Capture the cell that displays the provided text and extract its [X, Y] central coordinate. 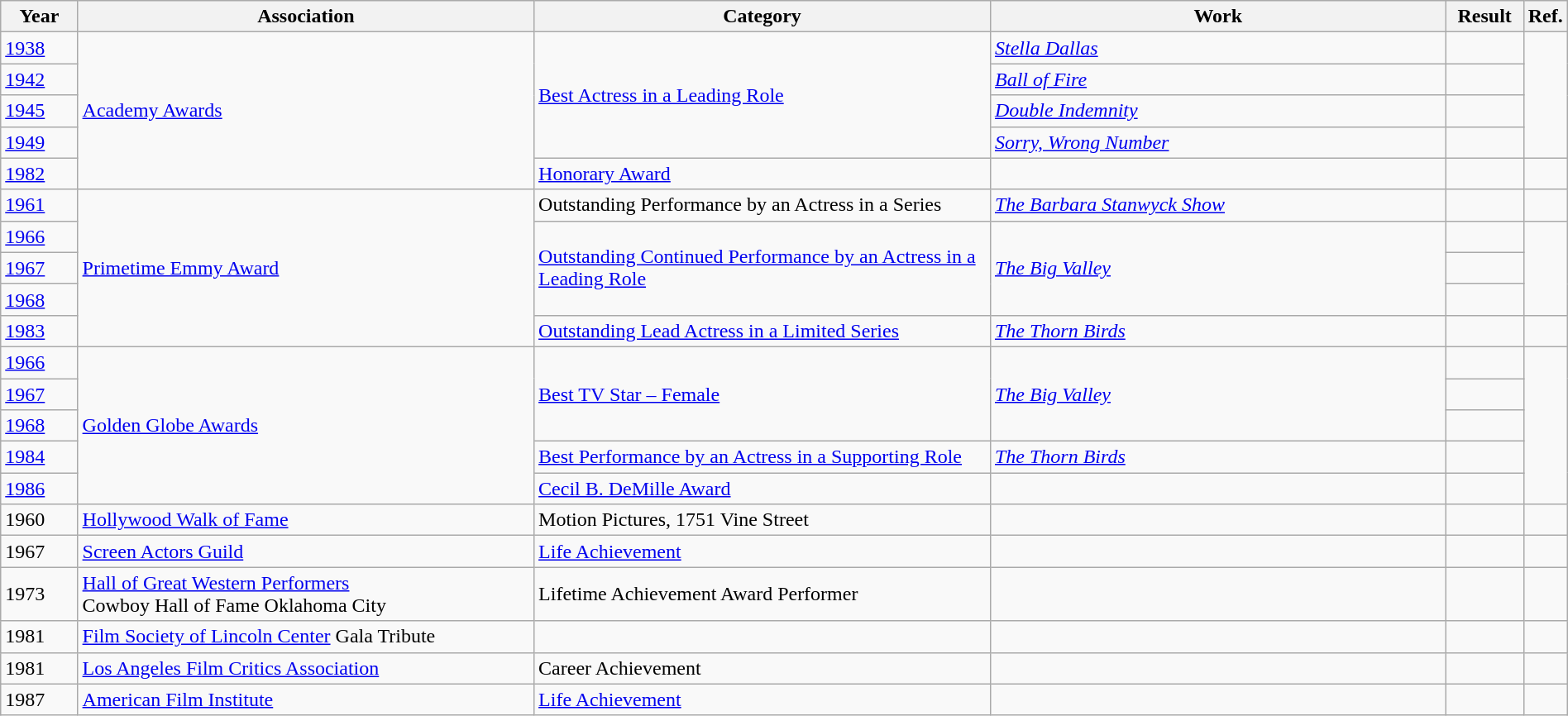
Sorry, Wrong Number [1217, 142]
Best Performance by an Actress in a Supporting Role [762, 457]
1986 [40, 489]
Stella Dallas [1217, 48]
Primetime Emmy Award [306, 268]
Double Indemnity [1217, 111]
Work [1217, 17]
Career Achievement [762, 668]
Motion Pictures, 1751 Vine Street [762, 520]
1982 [40, 174]
Category [762, 17]
1984 [40, 457]
1949 [40, 142]
1961 [40, 205]
Ref. [1545, 17]
Best TV Star – Female [762, 394]
Association [306, 17]
Screen Actors Guild [306, 551]
Outstanding Lead Actress in a Limited Series [762, 331]
1987 [40, 699]
Result [1484, 17]
1938 [40, 48]
American Film Institute [306, 699]
Academy Awards [306, 111]
The Barbara Stanwyck Show [1217, 205]
1942 [40, 79]
Outstanding Performance by an Actress in a Series [762, 205]
1983 [40, 331]
Cecil B. DeMille Award [762, 489]
Year [40, 17]
Golden Globe Awards [306, 425]
Honorary Award [762, 174]
Hall of Great Western PerformersCowboy Hall of Fame Oklahoma City [306, 594]
Lifetime Achievement Award Performer [762, 594]
1945 [40, 111]
Hollywood Walk of Fame [306, 520]
1973 [40, 594]
Ball of Fire [1217, 79]
1960 [40, 520]
Film Society of Lincoln Center Gala Tribute [306, 637]
Los Angeles Film Critics Association [306, 668]
Outstanding Continued Performance by an Actress in a Leading Role [762, 268]
Best Actress in a Leading Role [762, 95]
